Provide the [x, y] coordinate of the cell's center where the given text is located.  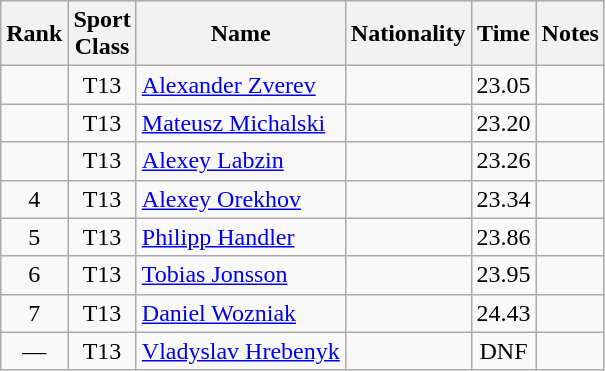
23.34 [504, 199]
Rank [34, 34]
5 [34, 237]
23.26 [504, 161]
23.95 [504, 275]
23.86 [504, 237]
Time [504, 34]
Name [240, 34]
6 [34, 275]
23.05 [504, 85]
Mateusz Michalski [240, 123]
Daniel Wozniak [240, 313]
— [34, 351]
Alexey Orekhov [240, 199]
SportClass [102, 34]
Nationality [408, 34]
7 [34, 313]
4 [34, 199]
24.43 [504, 313]
Alexey Labzin [240, 161]
DNF [504, 351]
Tobias Jonsson [240, 275]
Vladyslav Hrebenyk [240, 351]
Philipp Handler [240, 237]
Alexander Zverev [240, 85]
Notes [570, 34]
23.20 [504, 123]
